Locate the cell with the specified text and output its [X, Y] center coordinate. 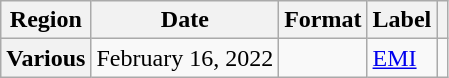
Format [323, 20]
Region [46, 20]
February 16, 2022 [185, 58]
Date [185, 20]
EMI [402, 58]
Various [46, 58]
Label [402, 20]
